Return [x, y] of the center of cell containing provided text 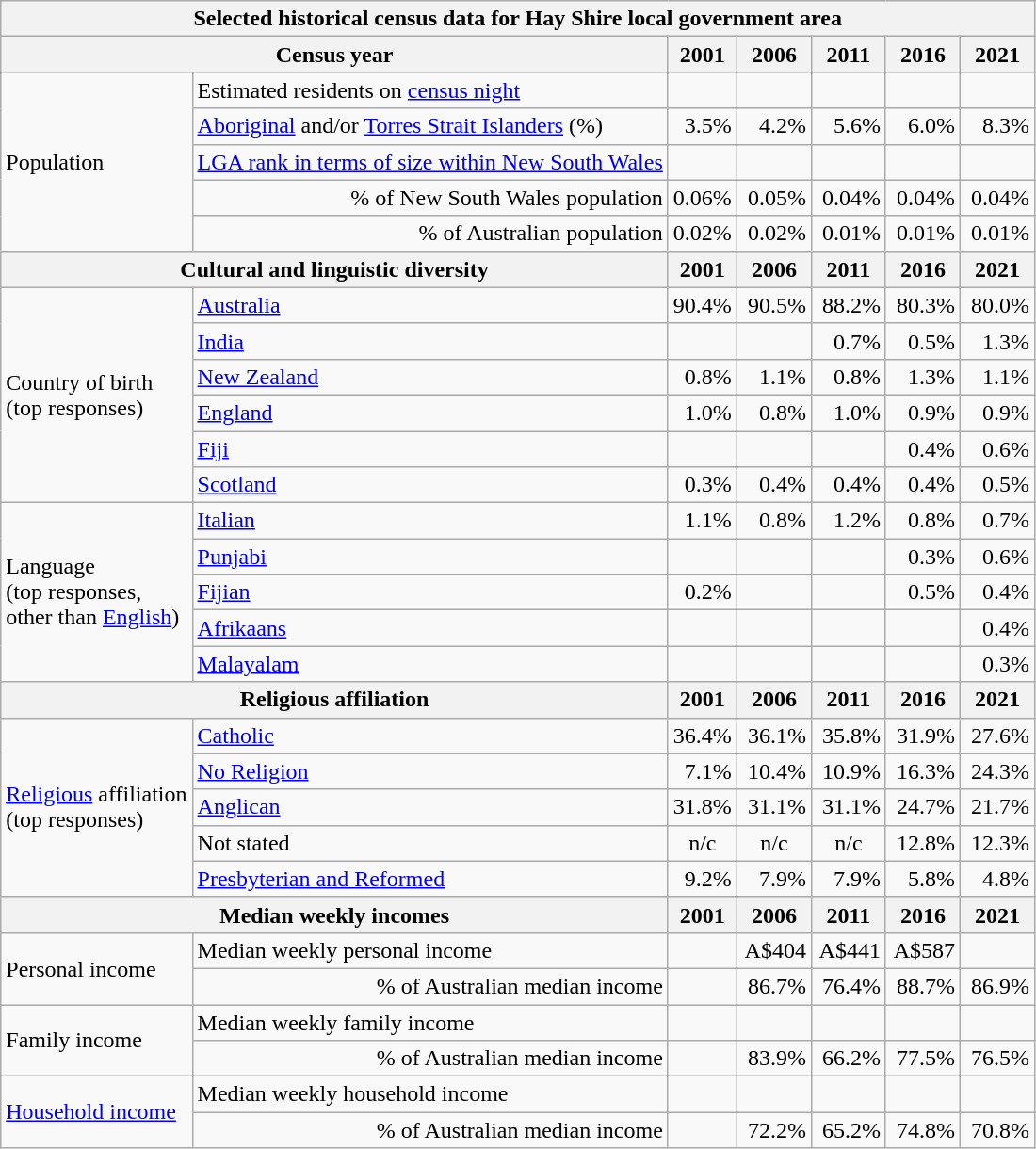
Personal income [96, 968]
Population [96, 162]
Religious affiliation(top responses) [96, 807]
77.5% [923, 1059]
0.05% [774, 198]
Afrikaans [429, 628]
27.6% [998, 736]
India [429, 341]
Median weekly household income [429, 1094]
Presbyterian and Reformed [429, 879]
Language(top responses,other than English) [96, 592]
35.8% [848, 736]
Country of birth(top responses) [96, 395]
80.3% [923, 305]
Not stated [429, 843]
12.8% [923, 843]
Estimated residents on census night [429, 90]
31.8% [703, 807]
England [429, 413]
0.06% [703, 198]
Household income [96, 1112]
A$404 [774, 950]
Australia [429, 305]
12.3% [998, 843]
0.2% [703, 592]
90.4% [703, 305]
31.9% [923, 736]
Anglican [429, 807]
21.7% [998, 807]
% of New South Wales population [429, 198]
88.7% [923, 986]
83.9% [774, 1059]
Selected historical census data for Hay Shire local government area [518, 19]
Fijian [429, 592]
Median weekly incomes [335, 914]
Cultural and linguistic diversity [335, 269]
Aboriginal and/or Torres Strait Islanders (%) [429, 126]
88.2% [848, 305]
5.8% [923, 879]
5.6% [848, 126]
90.5% [774, 305]
10.9% [848, 771]
No Religion [429, 771]
A$441 [848, 950]
Catholic [429, 736]
4.2% [774, 126]
24.3% [998, 771]
72.2% [774, 1130]
70.8% [998, 1130]
Punjabi [429, 557]
1.2% [848, 521]
New Zealand [429, 377]
Median weekly personal income [429, 950]
Scotland [429, 485]
9.2% [703, 879]
Fiji [429, 449]
76.5% [998, 1059]
Median weekly family income [429, 1022]
% of Australian population [429, 234]
36.4% [703, 736]
4.8% [998, 879]
16.3% [923, 771]
7.1% [703, 771]
Family income [96, 1040]
Religious affiliation [335, 700]
Italian [429, 521]
36.1% [774, 736]
LGA rank in terms of size within New South Wales [429, 162]
6.0% [923, 126]
3.5% [703, 126]
80.0% [998, 305]
24.7% [923, 807]
76.4% [848, 986]
10.4% [774, 771]
65.2% [848, 1130]
Census year [335, 55]
86.7% [774, 986]
8.3% [998, 126]
86.9% [998, 986]
Malayalam [429, 664]
74.8% [923, 1130]
A$587 [923, 950]
66.2% [848, 1059]
